Scan for the cell matching the given text and deliver its (x, y) coordinate at center. 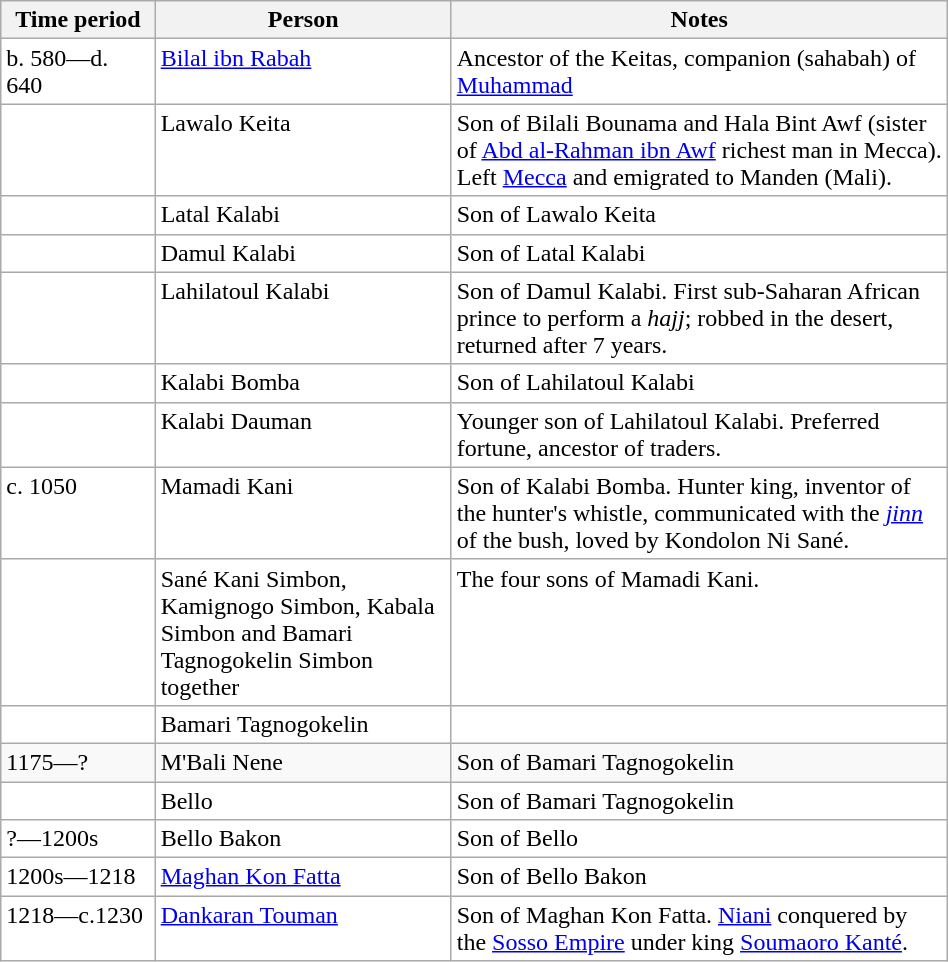
Mamadi Kani (303, 513)
1218—c.1230 (78, 928)
Damul Kalabi (303, 253)
Son of Damul Kalabi. First sub-Saharan African prince to perform a hajj; robbed in the desert, returned after 7 years. (699, 318)
Son of Maghan Kon Fatta. Niani conquered by the Sosso Empire under king Soumaoro Kanté. (699, 928)
Son of Latal Kalabi (699, 253)
Son of Bello Bakon (699, 877)
Bilal ibn Rabah (303, 72)
Sané Kani Simbon, Kamignogo Simbon, Kabala Simbon and Bamari Tagnogokelin Simbon together (303, 632)
Kalabi Dauman (303, 434)
Son of Bilali Bounama and Hala Bint Awf (sister of Abd al-Rahman ibn Awf richest man in Mecca). Left Mecca and emigrated to Manden (Mali). (699, 150)
Kalabi Bomba (303, 383)
Maghan Kon Fatta (303, 877)
Latal Kalabi (303, 215)
Son of Kalabi Bomba. Hunter king, inventor of the hunter's whistle, communicated with the jinn of the bush, loved by Kondolon Ni Sané. (699, 513)
Dankaran Touman (303, 928)
Ancestor of the Keitas, сompanion (sahabah) of Muhammad (699, 72)
Lahilatoul Kalabi (303, 318)
Bamari Tagnogokelin (303, 724)
Time period (78, 20)
Son of Lahilatoul Kalabi (699, 383)
Bello (303, 801)
Lawalo Keita (303, 150)
b. 580—d. 640 (78, 72)
?—1200s (78, 839)
1175—? (78, 762)
1200s—1218 (78, 877)
Son of Bello (699, 839)
Son of Lawalo Keita (699, 215)
Younger son of Lahilatoul Kalabi. Preferred fortune, ancestor of traders. (699, 434)
The four sons of Mamadi Kani. (699, 632)
Notes (699, 20)
c. 1050 (78, 513)
Bello Bakon (303, 839)
Person (303, 20)
M'Bali Nene (303, 762)
